Search for the cell housing the specified text and yield its [X, Y] center coordinate. 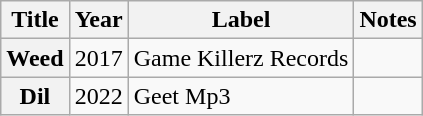
2017 [98, 58]
Title [35, 20]
Geet Mp3 [241, 96]
Game Killerz Records [241, 58]
Weed [35, 58]
Year [98, 20]
2022 [98, 96]
Label [241, 20]
Notes [388, 20]
Dil [35, 96]
